Identify which cell holds the provided text, then report its [x, y] central coordinate. 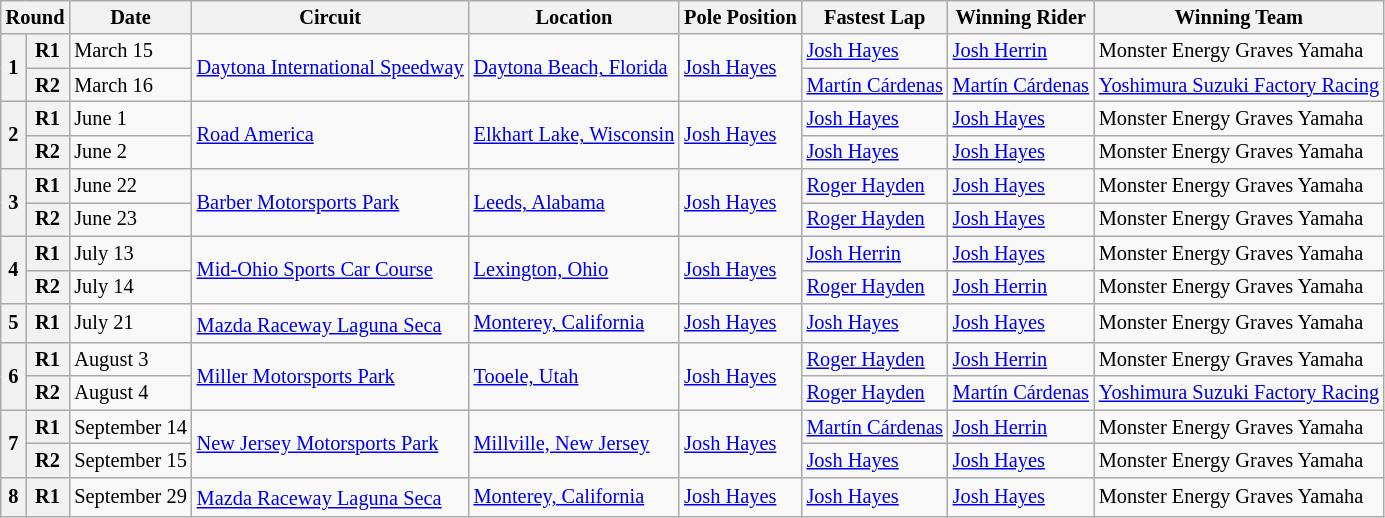
Mid-Ohio Sports Car Course [330, 270]
July 13 [130, 253]
September 14 [130, 427]
August 4 [130, 393]
5 [14, 322]
Round [36, 17]
Tooele, Utah [574, 376]
Location [574, 17]
4 [14, 270]
Road America [330, 134]
June 23 [130, 219]
Leeds, Alabama [574, 202]
Fastest Lap [875, 17]
September 15 [130, 460]
Winning Rider [1021, 17]
Lexington, Ohio [574, 270]
Date [130, 17]
New Jersey Motorsports Park [330, 444]
8 [14, 496]
June 1 [130, 118]
Barber Motorsports Park [330, 202]
3 [14, 202]
August 3 [130, 359]
1 [14, 68]
Pole Position [740, 17]
June 2 [130, 152]
Winning Team [1239, 17]
July 14 [130, 287]
Circuit [330, 17]
September 29 [130, 496]
Daytona International Speedway [330, 68]
July 21 [130, 322]
Miller Motorsports Park [330, 376]
7 [14, 444]
Daytona Beach, Florida [574, 68]
June 22 [130, 186]
Millville, New Jersey [574, 444]
6 [14, 376]
2 [14, 134]
March 16 [130, 85]
March 15 [130, 51]
Elkhart Lake, Wisconsin [574, 134]
